Scan for the cell matching the given text and deliver its (X, Y) coordinate at center. 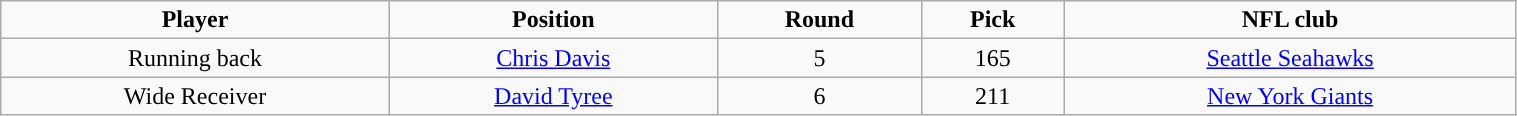
New York Giants (1290, 96)
Player (195, 20)
David Tyree (553, 96)
5 (819, 58)
Pick (992, 20)
Wide Receiver (195, 96)
Seattle Seahawks (1290, 58)
NFL club (1290, 20)
Running back (195, 58)
Position (553, 20)
211 (992, 96)
Chris Davis (553, 58)
Round (819, 20)
6 (819, 96)
165 (992, 58)
